Detect which cell encompasses the target text, then output its [X, Y] center coordinate. 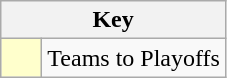
Teams to Playoffs [134, 58]
Key [114, 20]
